Identify which cell holds the provided text, then report its [X, Y] central coordinate. 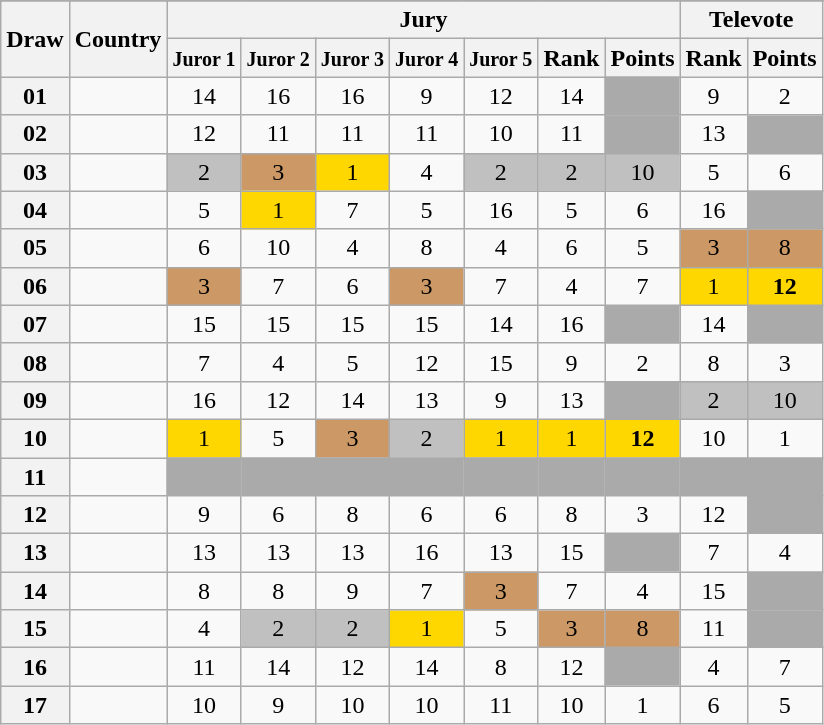
Juror 1 [204, 58]
Juror 3 [352, 58]
07 [35, 324]
02 [35, 134]
Jury [424, 20]
Draw [35, 39]
Juror 2 [278, 58]
Juror 5 [501, 58]
09 [35, 400]
Televote [751, 20]
03 [35, 172]
05 [35, 248]
Country [118, 39]
01 [35, 96]
06 [35, 286]
Juror 4 [426, 58]
08 [35, 362]
17 [35, 705]
04 [35, 210]
